Detect which cell encompasses the target text, then output its (X, Y) center coordinate. 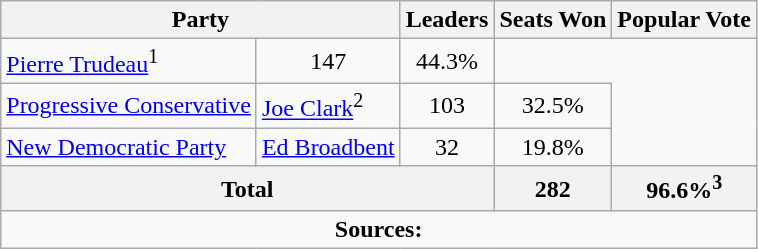
New Democratic Party (129, 147)
Popular Vote (684, 20)
44.3% (447, 62)
96.6%3 (684, 188)
Leaders (447, 20)
Total (248, 188)
32 (447, 147)
Pierre Trudeau1 (129, 62)
282 (553, 188)
Party (200, 20)
Joe Clark2 (328, 106)
19.8% (553, 147)
Progressive Conservative (129, 106)
147 (328, 62)
103 (447, 106)
Sources: (379, 230)
Ed Broadbent (328, 147)
Seats Won (553, 20)
32.5% (553, 106)
